Return the (x, y) coordinate for the center point of the cell that contains the specified text.  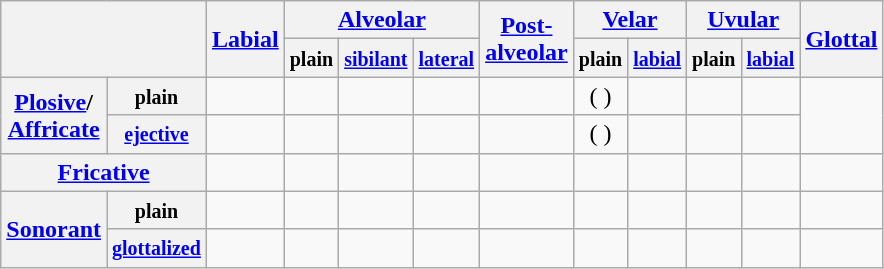
Plosive/Affricate (54, 115)
glottalized (156, 248)
ejective (156, 134)
Velar (630, 20)
Post-alveolar (527, 39)
lateral (446, 58)
Glottal (842, 39)
Uvular (744, 20)
Labial (245, 39)
Sonorant (54, 229)
Alveolar (382, 20)
sibilant (376, 58)
Fricative (104, 172)
